Return (X, Y) of the center of cell containing provided text 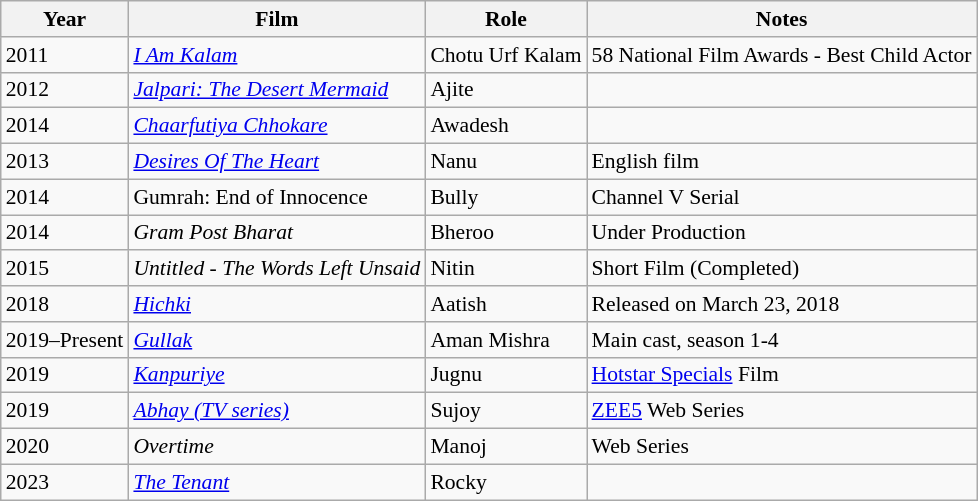
ZEE5 Web Series (782, 411)
Film (276, 19)
Aman Mishra (506, 340)
Manoj (506, 447)
Bully (506, 197)
Short Film (Completed) (782, 269)
2011 (65, 55)
Gumrah: End of Innocence (276, 197)
Nitin (506, 269)
Jugnu (506, 375)
2019–Present (65, 340)
Untitled - The Words Left Unsaid (276, 269)
2018 (65, 304)
Rocky (506, 482)
Year (65, 19)
Notes (782, 19)
Abhay (TV series) (276, 411)
Sujoy (506, 411)
2012 (65, 90)
Chaarfutiya Chhokare (276, 126)
Under Production (782, 233)
2023 (65, 482)
Web Series (782, 447)
Desires Of The Heart (276, 162)
Jalpari: The Desert Mermaid (276, 90)
Kanpuriye (276, 375)
Gullak (276, 340)
2013 (65, 162)
Gram Post Bharat (276, 233)
Chotu Urf Kalam (506, 55)
Nanu (506, 162)
Hichki (276, 304)
Main cast, season 1-4 (782, 340)
Role (506, 19)
58 National Film Awards - Best Child Actor (782, 55)
Bheroo (506, 233)
Hotstar Specials Film (782, 375)
Awadesh (506, 126)
Ajite (506, 90)
English film (782, 162)
Released on March 23, 2018 (782, 304)
I Am Kalam (276, 55)
2020 (65, 447)
Overtime (276, 447)
Aatish (506, 304)
The Tenant (276, 482)
2015 (65, 269)
Channel V Serial (782, 197)
